Locate the cell with the specified text and output its [x, y] center coordinate. 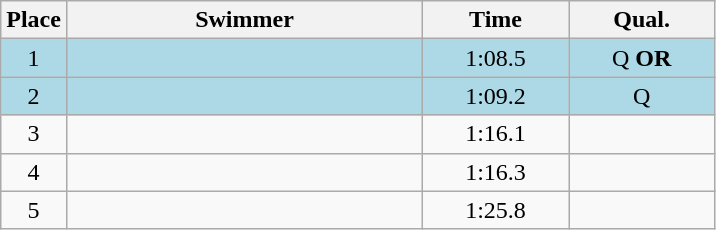
1:08.5 [496, 58]
5 [34, 210]
1:25.8 [496, 210]
Time [496, 20]
1:16.1 [496, 134]
2 [34, 96]
1:09.2 [496, 96]
Swimmer [244, 20]
Qual. [642, 20]
Place [34, 20]
1 [34, 58]
1:16.3 [496, 172]
Q OR [642, 58]
4 [34, 172]
Q [642, 96]
3 [34, 134]
